Locate the cell with the specified text and output its (X, Y) center coordinate. 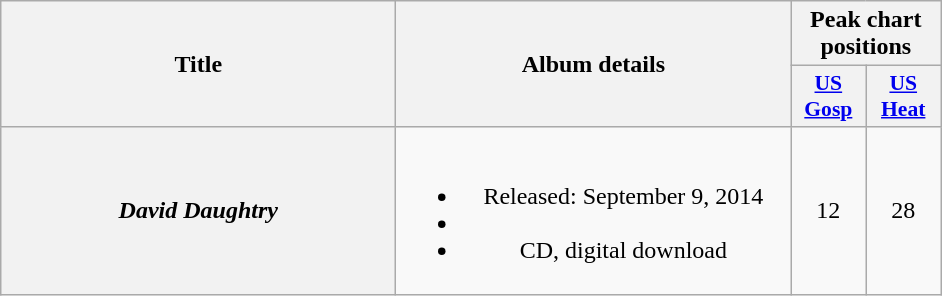
USGosp (828, 96)
David Daughtry (198, 210)
28 (904, 210)
12 (828, 210)
Album details (594, 64)
USHeat (904, 96)
Peak chart positions (866, 34)
Title (198, 64)
Released: September 9, 2014CD, digital download (594, 210)
